Capture the cell that displays the provided text and extract its [x, y] central coordinate. 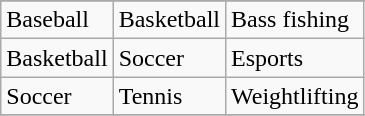
Bass fishing [295, 20]
Esports [295, 58]
Weightlifting [295, 96]
Tennis [169, 96]
Baseball [57, 20]
